Extract the [X, Y] coordinate from the center of the cell holding the provided text.  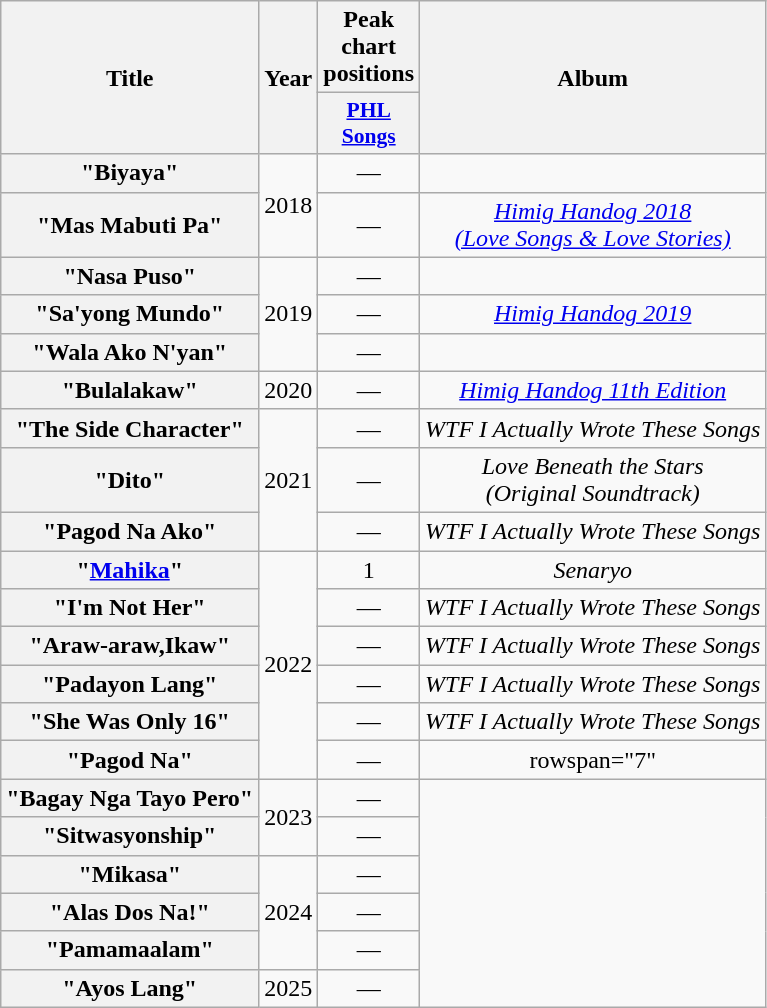
"Pagod Na" [130, 760]
2020 [288, 390]
2021 [288, 480]
"She Was Only 16" [130, 722]
2024 [288, 912]
"Nasa Puso" [130, 276]
"Padayon Lang" [130, 684]
Peak chart positions [369, 47]
"Pagod Na Ako" [130, 531]
PHLSongs [369, 124]
"Sitwasyonship" [130, 836]
rowspan="7" [593, 760]
"Wala Ako N'yan" [130, 352]
Himig Handog 2018(Love Songs & Love Stories) [593, 224]
"Mas Mabuti Pa" [130, 224]
"Pamamaalam" [130, 950]
"Alas Dos Na!" [130, 912]
2019 [288, 314]
"Mikasa" [130, 874]
"Dito" [130, 480]
2023 [288, 817]
"Bagay Nga Tayo Pero" [130, 798]
Title [130, 78]
"Mahika" [130, 569]
Himig Handog 11th Edition [593, 390]
2025 [288, 988]
Himig Handog 2019 [593, 314]
"Bulalakaw" [130, 390]
"Biyaya" [130, 173]
Love Beneath the Stars(Original Soundtrack) [593, 480]
Senaryo [593, 569]
1 [369, 569]
2022 [288, 664]
Album [593, 78]
"I'm Not Her" [130, 608]
"Araw-araw,Ikaw" [130, 646]
"Sa'yong Mundo" [130, 314]
2018 [288, 206]
"The Side Character" [130, 428]
Year [288, 78]
"Ayos Lang" [130, 988]
